Capture the cell that displays the provided text and extract its (X, Y) central coordinate. 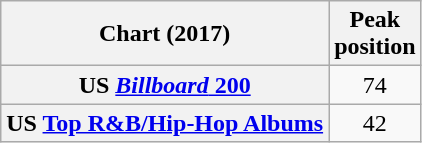
42 (375, 123)
Chart (2017) (165, 34)
74 (375, 85)
Peakposition (375, 34)
US Billboard 200 (165, 85)
US Top R&B/Hip-Hop Albums (165, 123)
